Determine the [x, y] coordinate at the center of the cell enclosing the given text.  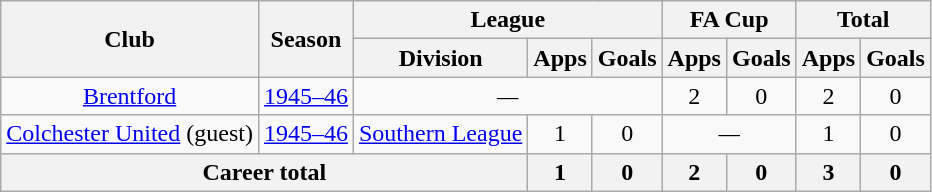
Colchester United (guest) [130, 134]
Club [130, 39]
Brentford [130, 96]
FA Cup [729, 20]
League [508, 20]
Southern League [440, 134]
Season [306, 39]
Career total [264, 172]
Division [440, 58]
Total [863, 20]
3 [828, 172]
